Identify which cell holds the provided text, then report its [X, Y] central coordinate. 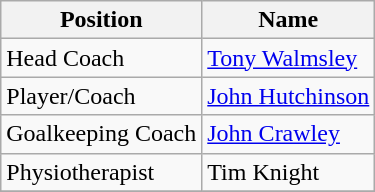
John Hutchinson [288, 96]
Tim Knight [288, 172]
Name [288, 20]
Tony Walmsley [288, 58]
Head Coach [102, 58]
Player/Coach [102, 96]
Goalkeeping Coach [102, 134]
Position [102, 20]
Physiotherapist [102, 172]
John Crawley [288, 134]
